Extract the [X, Y] coordinate from the center of the cell holding the provided text.  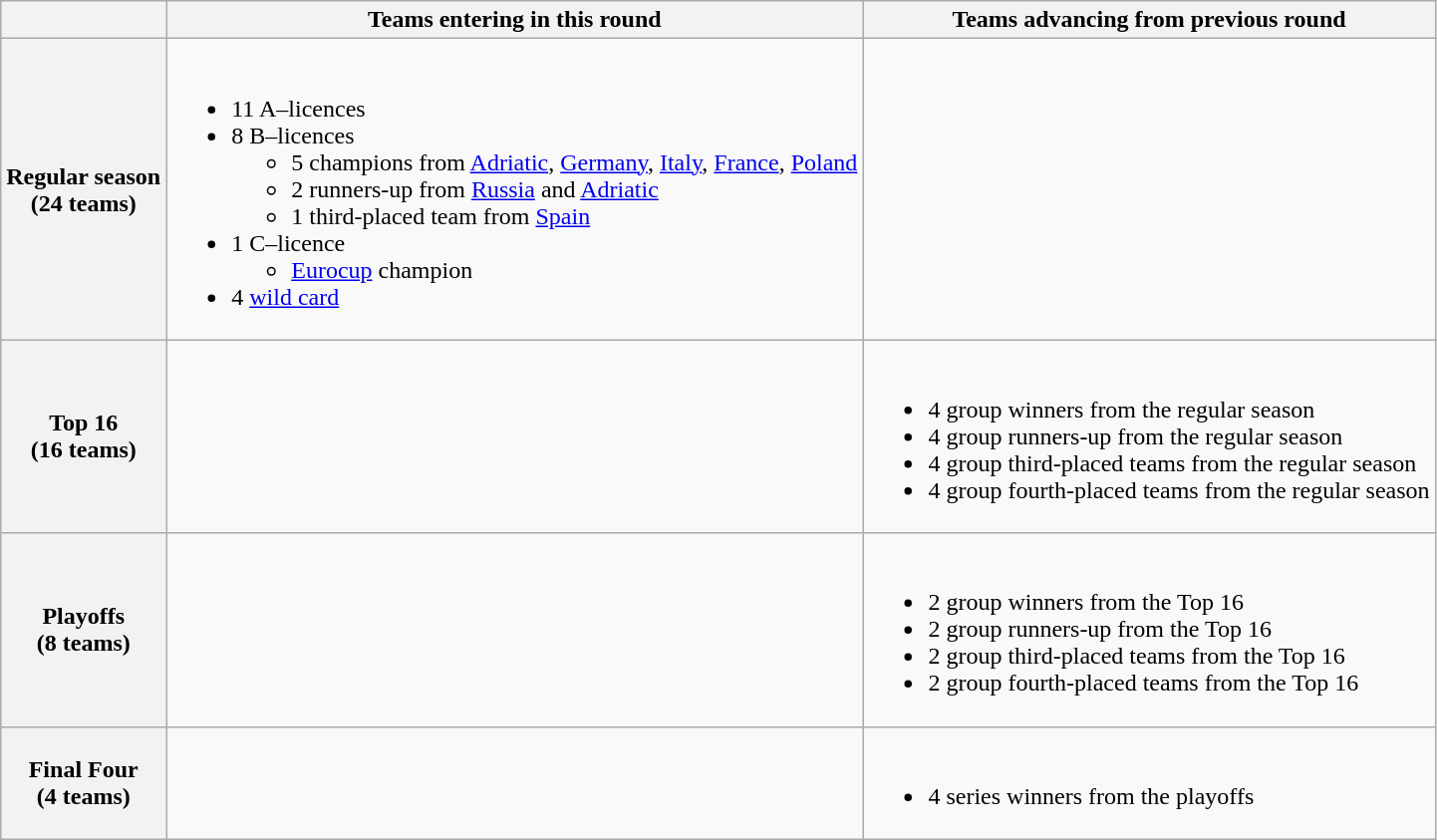
4 series winners from the playoffs [1149, 783]
Top 16(16 teams) [84, 436]
Teams advancing from previous round [1149, 20]
Final Four(4 teams) [84, 783]
Teams entering in this round [514, 20]
Regular season(24 teams) [84, 189]
Playoffs(8 teams) [84, 630]
